Determine the [x, y] coordinate at the center of the cell enclosing the given text.  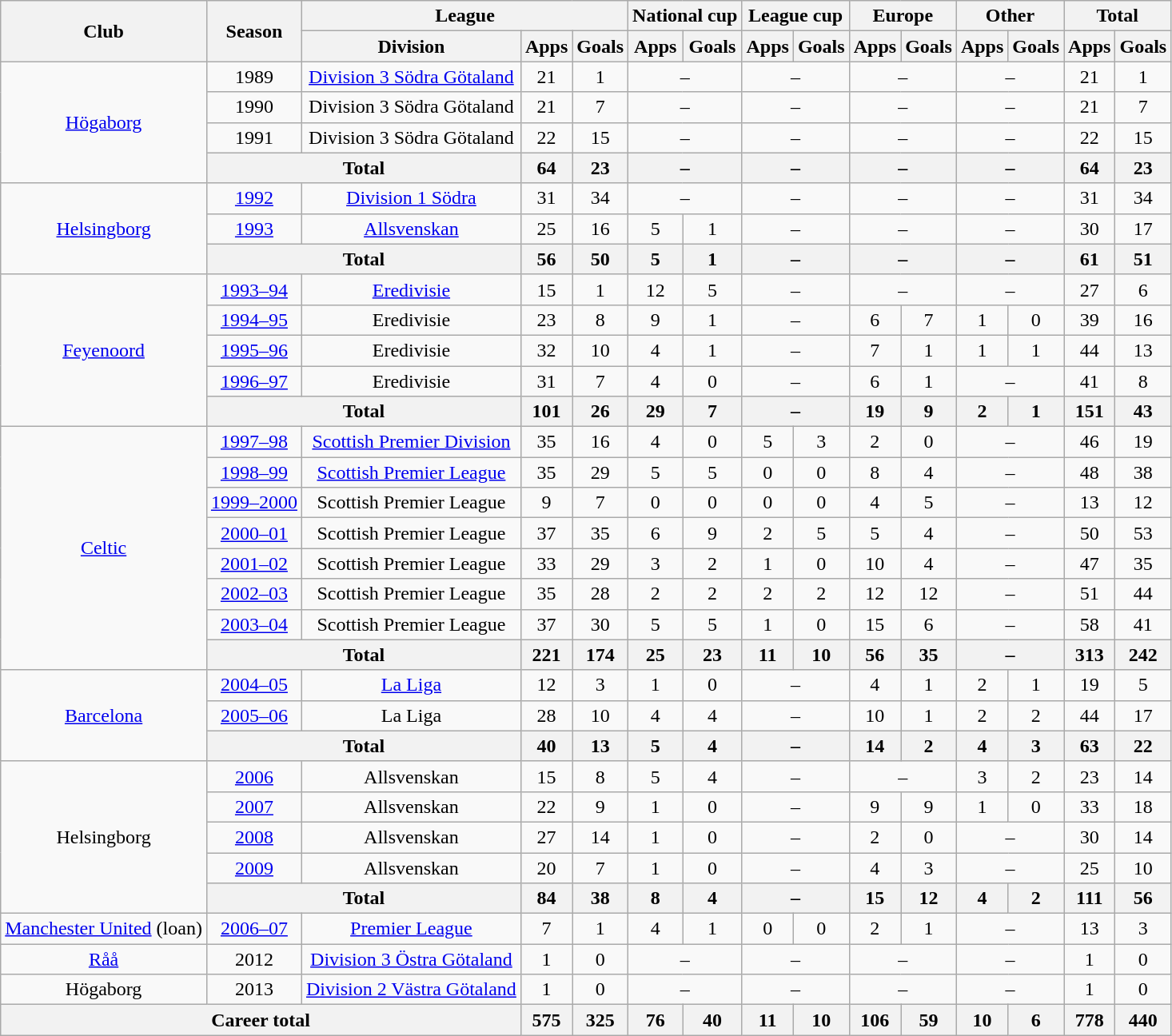
76 [656, 1020]
Manchester United (loan) [104, 929]
Division [411, 46]
53 [1143, 533]
1993–94 [254, 289]
325 [600, 1020]
440 [1143, 1020]
1990 [254, 107]
2006–07 [254, 929]
1991 [254, 137]
2006 [254, 776]
Barcelona [104, 715]
32 [546, 350]
106 [875, 1020]
151 [1090, 412]
Other [1010, 16]
111 [1090, 899]
2002–03 [254, 594]
1999–2000 [254, 503]
1995–96 [254, 350]
Premier League [411, 929]
Råå [104, 959]
2000–01 [254, 533]
Career total [261, 1020]
Season [254, 31]
Club [104, 31]
Scottish Premier Division [411, 442]
Celtic [104, 548]
46 [1090, 442]
2009 [254, 867]
242 [1143, 655]
2004–05 [254, 685]
313 [1090, 655]
1998–99 [254, 472]
Division 3 Östra Götaland [411, 959]
61 [1090, 259]
2012 [254, 959]
1996–97 [254, 381]
Division 2 Västra Götaland [411, 990]
2005–06 [254, 715]
20 [546, 867]
47 [1090, 564]
63 [1090, 746]
1992 [254, 198]
Division 1 Södra [411, 198]
2007 [254, 807]
59 [929, 1020]
48 [1090, 472]
2013 [254, 990]
League cup [795, 16]
1994–95 [254, 320]
174 [600, 655]
18 [1143, 807]
43 [1143, 412]
League [464, 16]
Feyenoord [104, 350]
1989 [254, 77]
26 [600, 412]
Europe [903, 16]
101 [546, 412]
1997–98 [254, 442]
1993 [254, 229]
2001–02 [254, 564]
National cup [685, 16]
575 [546, 1020]
2008 [254, 837]
58 [1090, 624]
39 [1090, 320]
778 [1090, 1020]
221 [546, 655]
2003–04 [254, 624]
84 [546, 899]
